Return (X, Y) of the center of cell containing provided text 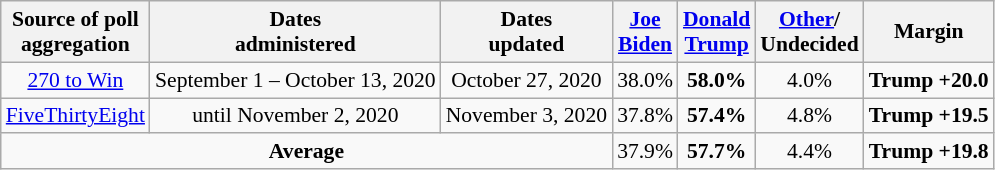
4.0% (809, 80)
57.4% (716, 116)
57.7% (716, 152)
37.8% (645, 116)
Dates updated (526, 32)
Margin (929, 32)
DonaldTrump (716, 32)
4.4% (809, 152)
until November 2, 2020 (296, 116)
FiveThirtyEight (76, 116)
37.9% (645, 152)
October 27, 2020 (526, 80)
Other/Undecided (809, 32)
Source of pollaggregation (76, 32)
Trump +19.8 (929, 152)
November 3, 2020 (526, 116)
Dates administered (296, 32)
Trump +19.5 (929, 116)
38.0% (645, 80)
58.0% (716, 80)
JoeBiden (645, 32)
270 to Win (76, 80)
September 1 – October 13, 2020 (296, 80)
4.8% (809, 116)
Average (306, 152)
Trump +20.0 (929, 80)
